Return the [X, Y] coordinate for the center point of the cell that contains the specified text.  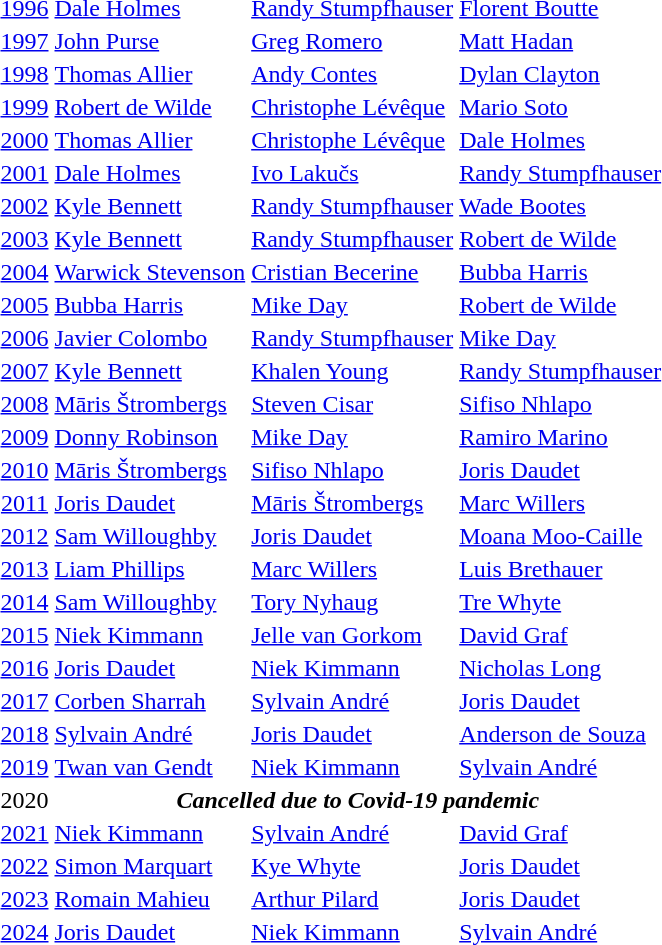
Javier Colombo [150, 338]
Robert de Wilde [150, 107]
Khalen Young [352, 371]
Warwick Stevenson [150, 272]
Jelle van Gorkom [352, 635]
Cristian Becerine [352, 272]
Liam Phillips [150, 569]
Romain Mahieu [150, 899]
Sifiso Nhlapo [352, 470]
Dale Holmes [150, 173]
Ivo Lakučs [352, 173]
Tory Nyhaug [352, 602]
Corben Sharrah [150, 701]
Kye Whyte [352, 866]
Donny Robinson [150, 437]
Marc Willers [352, 569]
Greg Romero [352, 41]
Twan van Gendt [150, 767]
Simon Marquart [150, 866]
Steven Cisar [352, 404]
Arthur Pilard [352, 899]
John Purse [150, 41]
Bubba Harris [150, 305]
Andy Contes [352, 74]
